Identify which cell holds the provided text, then report its [x, y] central coordinate. 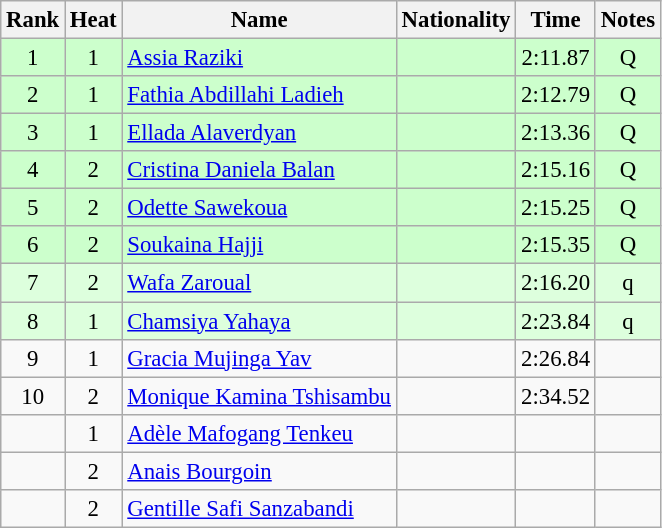
Time [556, 20]
10 [33, 396]
Fathia Abdillahi Ladieh [259, 95]
2:34.52 [556, 396]
Heat [94, 20]
Rank [33, 20]
2:13.36 [556, 133]
3 [33, 133]
2:11.87 [556, 58]
Assia Raziki [259, 58]
Adèle Mafogang Tenkeu [259, 433]
Gracia Mujinga Yav [259, 358]
Chamsiya Yahaya [259, 321]
2:23.84 [556, 321]
Notes [628, 20]
4 [33, 170]
6 [33, 245]
Anais Bourgoin [259, 471]
2:16.20 [556, 283]
Nationality [456, 20]
2:15.25 [556, 208]
8 [33, 321]
Ellada Alaverdyan [259, 133]
9 [33, 358]
2:15.16 [556, 170]
2:26.84 [556, 358]
2:15.35 [556, 245]
Monique Kamina Tshisambu [259, 396]
Odette Sawekoua [259, 208]
Wafa Zaroual [259, 283]
2:12.79 [556, 95]
Gentille Safi Sanzabandi [259, 509]
5 [33, 208]
Name [259, 20]
Cristina Daniela Balan [259, 170]
Soukaina Hajji [259, 245]
7 [33, 283]
